Extract the (X, Y) coordinate from the center of the cell holding the provided text.  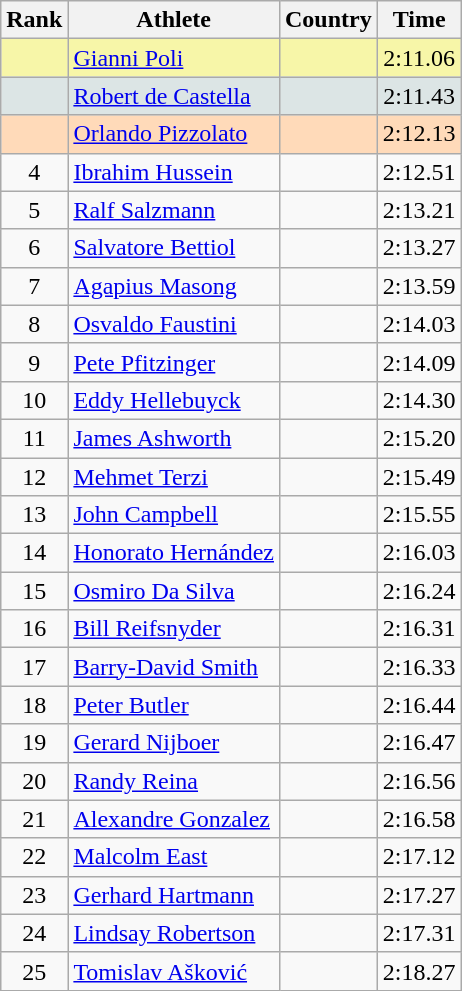
Agapius Masong (174, 286)
Rank (34, 20)
2:14.09 (419, 362)
2:15.55 (419, 515)
Gerhard Hartmann (174, 895)
23 (34, 895)
19 (34, 743)
Eddy Hellebuyck (174, 400)
Barry-David Smith (174, 667)
Ralf Salzmann (174, 210)
Gerard Nijboer (174, 743)
8 (34, 324)
Time (419, 20)
21 (34, 819)
Alexandre Gonzalez (174, 819)
18 (34, 705)
John Campbell (174, 515)
2:16.03 (419, 553)
Malcolm East (174, 857)
Robert de Castella (174, 96)
7 (34, 286)
Bill Reifsnyder (174, 629)
20 (34, 781)
2:12.51 (419, 172)
2:16.56 (419, 781)
5 (34, 210)
2:11.06 (419, 58)
14 (34, 553)
2:16.47 (419, 743)
2:14.03 (419, 324)
12 (34, 477)
2:16.44 (419, 705)
17 (34, 667)
Randy Reina (174, 781)
Athlete (174, 20)
13 (34, 515)
24 (34, 933)
2:16.33 (419, 667)
9 (34, 362)
Osmiro Da Silva (174, 591)
4 (34, 172)
2:13.21 (419, 210)
Country (328, 20)
6 (34, 248)
Osvaldo Faustini (174, 324)
2:14.30 (419, 400)
2:16.31 (419, 629)
2:17.12 (419, 857)
Orlando Pizzolato (174, 134)
2:17.31 (419, 933)
15 (34, 591)
2:15.49 (419, 477)
James Ashworth (174, 438)
Tomislav Ašković (174, 971)
Salvatore Bettiol (174, 248)
10 (34, 400)
2:11.43 (419, 96)
Lindsay Robertson (174, 933)
Ibrahim Hussein (174, 172)
2:13.59 (419, 286)
Gianni Poli (174, 58)
2:15.20 (419, 438)
25 (34, 971)
Pete Pfitzinger (174, 362)
11 (34, 438)
2:17.27 (419, 895)
Honorato Hernández (174, 553)
Mehmet Terzi (174, 477)
22 (34, 857)
2:12.13 (419, 134)
2:13.27 (419, 248)
Peter Butler (174, 705)
2:18.27 (419, 971)
2:16.58 (419, 819)
2:16.24 (419, 591)
16 (34, 629)
